Find where the given text appears and provide that cell's center as (X, Y) coordinate. 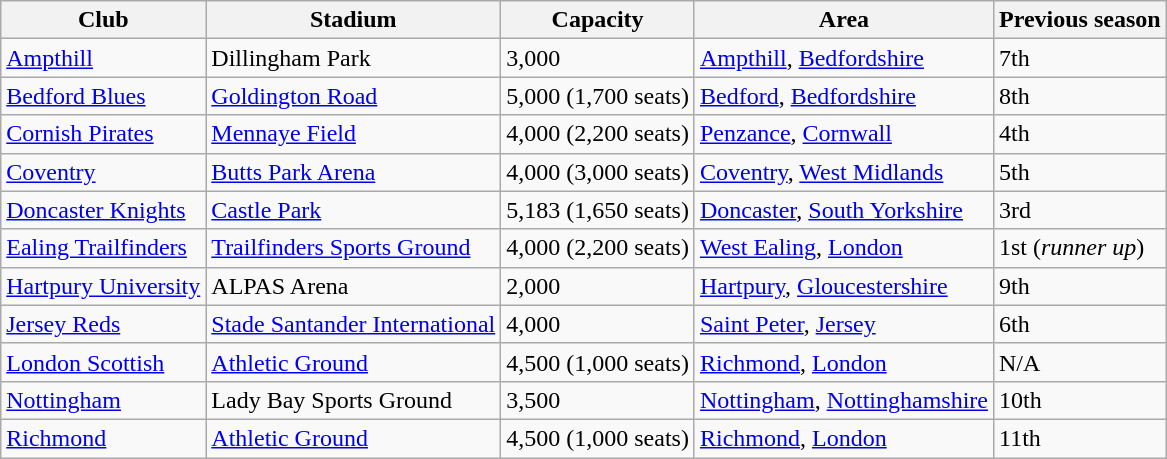
Area (844, 20)
West Ealing, London (844, 248)
7th (1080, 58)
11th (1080, 438)
ALPAS Arena (354, 286)
Hartpury, Gloucestershire (844, 286)
5,000 (1,700 seats) (598, 96)
4th (1080, 134)
Butts Park Arena (354, 172)
Jersey Reds (104, 324)
Bedford Blues (104, 96)
Ampthill (104, 58)
4,000 (598, 324)
3,000 (598, 58)
5th (1080, 172)
Previous season (1080, 20)
Goldington Road (354, 96)
Stadium (354, 20)
6th (1080, 324)
Ampthill, Bedfordshire (844, 58)
10th (1080, 400)
3,500 (598, 400)
Coventry (104, 172)
Stade Santander International (354, 324)
Bedford, Bedfordshire (844, 96)
Hartpury University (104, 286)
Doncaster, South Yorkshire (844, 210)
Doncaster Knights (104, 210)
Ealing Trailfinders (104, 248)
Trailfinders Sports Ground (354, 248)
Club (104, 20)
N/A (1080, 362)
Nottingham, Nottinghamshire (844, 400)
Richmond (104, 438)
2,000 (598, 286)
Coventry, West Midlands (844, 172)
9th (1080, 286)
Nottingham (104, 400)
Saint Peter, Jersey (844, 324)
Lady Bay Sports Ground (354, 400)
Mennaye Field (354, 134)
4,000 (3,000 seats) (598, 172)
5,183 (1,650 seats) (598, 210)
1st (runner up) (1080, 248)
London Scottish (104, 362)
Capacity (598, 20)
3rd (1080, 210)
Penzance, Cornwall (844, 134)
Cornish Pirates (104, 134)
Dillingham Park (354, 58)
Castle Park (354, 210)
8th (1080, 96)
